Extract the (x, y) coordinate from the center of the cell holding the provided text.  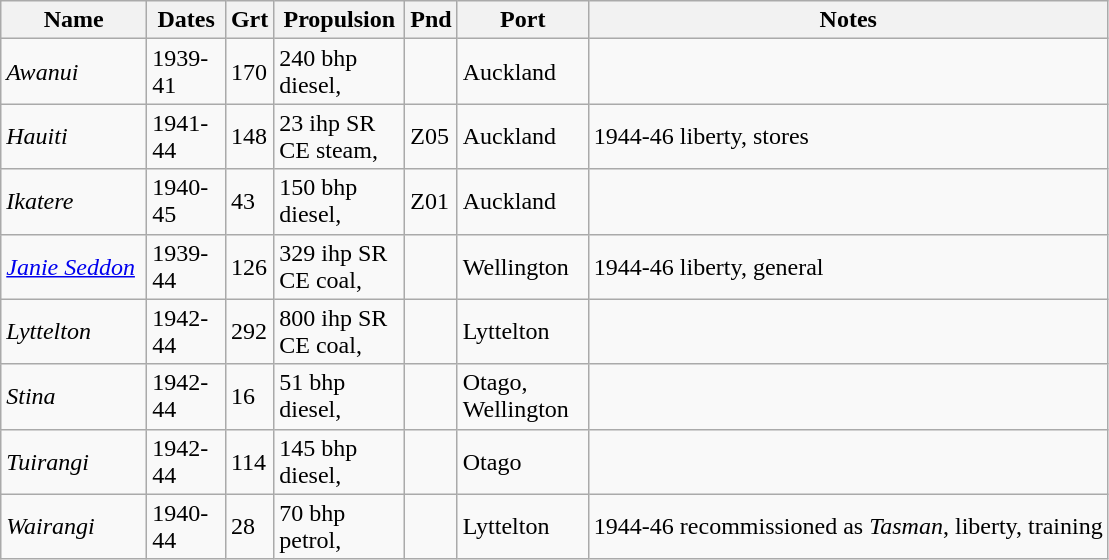
800 ihp SR CE coal, (340, 332)
145 bhp diesel, (340, 462)
1939-41 (186, 72)
Grt (249, 20)
Wellington (522, 266)
Stina (74, 396)
Dates (186, 20)
23 ihp SR CE steam, (340, 136)
Name (74, 20)
1940-45 (186, 202)
Z01 (431, 202)
Notes (848, 20)
Otago, Wellington (522, 396)
Wairangi (74, 526)
150 bhp diesel, (340, 202)
43 (249, 202)
1939-44 (186, 266)
Ikatere (74, 202)
1940-44 (186, 526)
1944-46 liberty, general (848, 266)
70 bhp petrol, (340, 526)
329 ihp SR CE coal, (340, 266)
1944-46 recommissioned as Tasman, liberty, training (848, 526)
16 (249, 396)
114 (249, 462)
292 (249, 332)
Port (522, 20)
Tuirangi (74, 462)
Awanui (74, 72)
Z05 (431, 136)
1941-44 (186, 136)
126 (249, 266)
51 bhp diesel, (340, 396)
Pnd (431, 20)
Otago (522, 462)
Janie Seddon (74, 266)
1944-46 liberty, stores (848, 136)
28 (249, 526)
Hauiti (74, 136)
240 bhp diesel, (340, 72)
170 (249, 72)
148 (249, 136)
Propulsion (340, 20)
